Provide the [X, Y] coordinate of the cell's center where the given text is located.  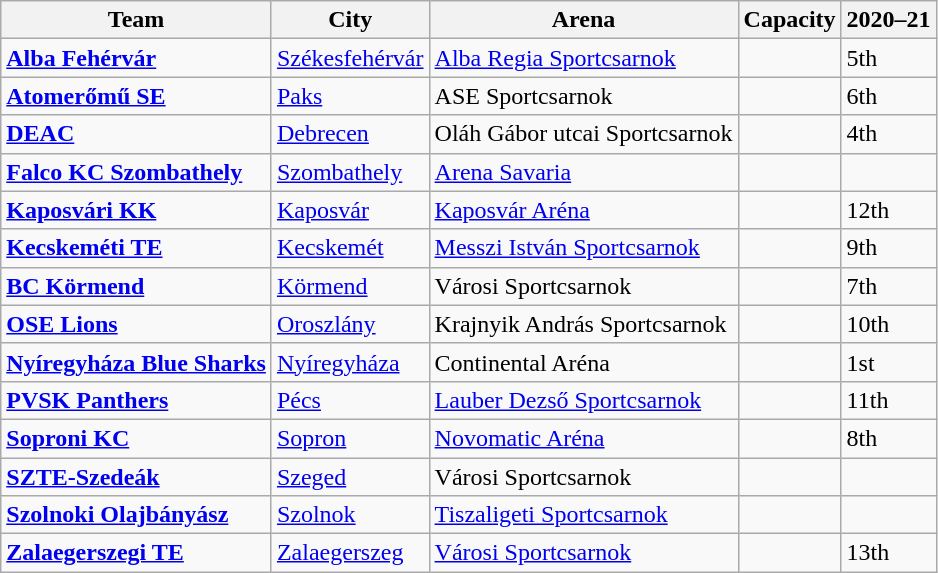
Nyíregyháza [350, 362]
SZTE-Szedeák [136, 477]
OSE Lions [136, 324]
Kecskeméti TE [136, 248]
Zalaegerszegi TE [136, 553]
13th [888, 553]
Lauber Dezső Sportcsarnok [584, 400]
Krajnyik András Sportcsarnok [584, 324]
Oroszlány [350, 324]
7th [888, 286]
Debrecen [350, 134]
Kaposvári KK [136, 210]
Messzi István Sportcsarnok [584, 248]
5th [888, 58]
Szeged [350, 477]
Falco KC Szombathely [136, 172]
11th [888, 400]
6th [888, 96]
Kaposvár [350, 210]
2020–21 [888, 20]
Team [136, 20]
Kaposvár Aréna [584, 210]
Szombathely [350, 172]
Arena Savaria [584, 172]
PVSK Panthers [136, 400]
9th [888, 248]
Novomatic Aréna [584, 438]
Capacity [790, 20]
Continental Aréna [584, 362]
Szolnoki Olajbányász [136, 515]
Nyíregyháza Blue Sharks [136, 362]
10th [888, 324]
Soproni KC [136, 438]
ASE Sportcsarnok [584, 96]
Atomerőmű SE [136, 96]
8th [888, 438]
Körmend [350, 286]
Székesfehérvár [350, 58]
1st [888, 362]
Paks [350, 96]
12th [888, 210]
Alba Regia Sportcsarnok [584, 58]
Pécs [350, 400]
Zalaegerszeg [350, 553]
Kecskemét [350, 248]
Szolnok [350, 515]
DEAC [136, 134]
City [350, 20]
Alba Fehérvár [136, 58]
Oláh Gábor utcai Sportcsarnok [584, 134]
Sopron [350, 438]
Tiszaligeti Sportcsarnok [584, 515]
Arena [584, 20]
BC Körmend [136, 286]
4th [888, 134]
